Output the (x, y) coordinate of the center of the cell containing the given text.  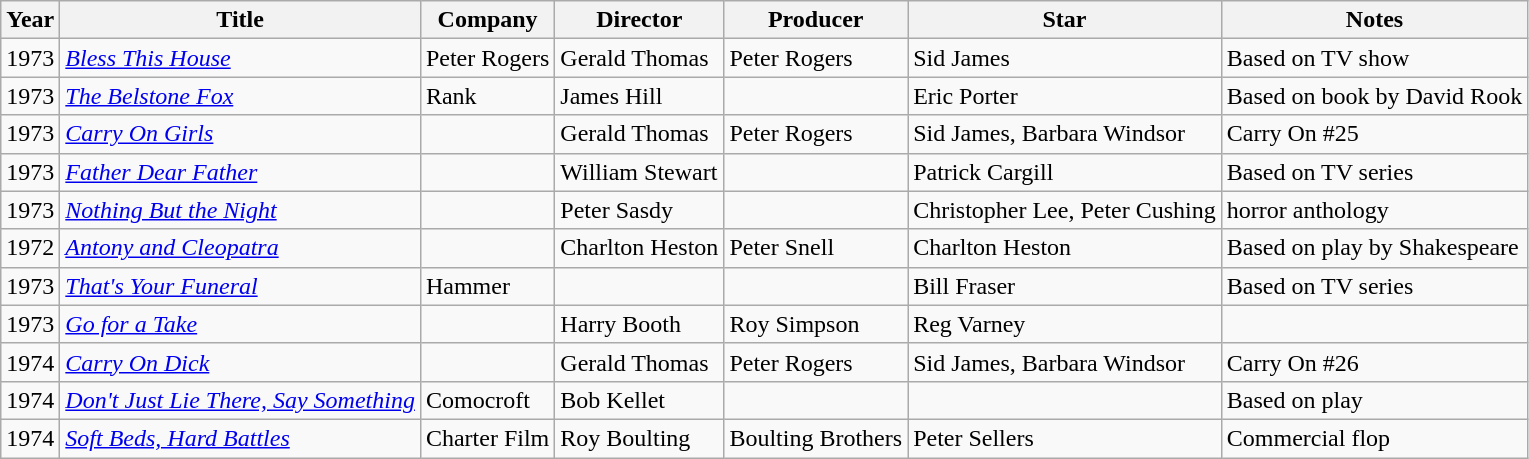
Based on play by Shakespeare (1374, 248)
Harry Booth (640, 324)
Comocroft (487, 400)
Peter Snell (816, 248)
That's Your Funeral (240, 286)
Sid James (1065, 58)
Carry On #25 (1374, 134)
Based on TV show (1374, 58)
Antony and Cleopatra (240, 248)
Hammer (487, 286)
Boulting Brothers (816, 438)
Bless This House (240, 58)
Nothing But the Night (240, 210)
Company (487, 20)
Carry On Dick (240, 362)
Peter Sasdy (640, 210)
Based on play (1374, 400)
Patrick Cargill (1065, 172)
James Hill (640, 96)
William Stewart (640, 172)
Rank (487, 96)
Don't Just Lie There, Say Something (240, 400)
Roy Simpson (816, 324)
Roy Boulting (640, 438)
Notes (1374, 20)
Title (240, 20)
Father Dear Father (240, 172)
Charter Film (487, 438)
Go for a Take (240, 324)
Based on book by David Rook (1374, 96)
Director (640, 20)
Bob Kellet (640, 400)
Bill Fraser (1065, 286)
1972 (30, 248)
Peter Sellers (1065, 438)
Producer (816, 20)
Carry On Girls (240, 134)
The Belstone Fox (240, 96)
horror anthology (1374, 210)
Star (1065, 20)
Commercial flop (1374, 438)
Soft Beds, Hard Battles (240, 438)
Year (30, 20)
Reg Varney (1065, 324)
Eric Porter (1065, 96)
Christopher Lee, Peter Cushing (1065, 210)
Carry On #26 (1374, 362)
